Pinpoint the cell where the given text exists, returning its [x, y] midpoint coordinate. 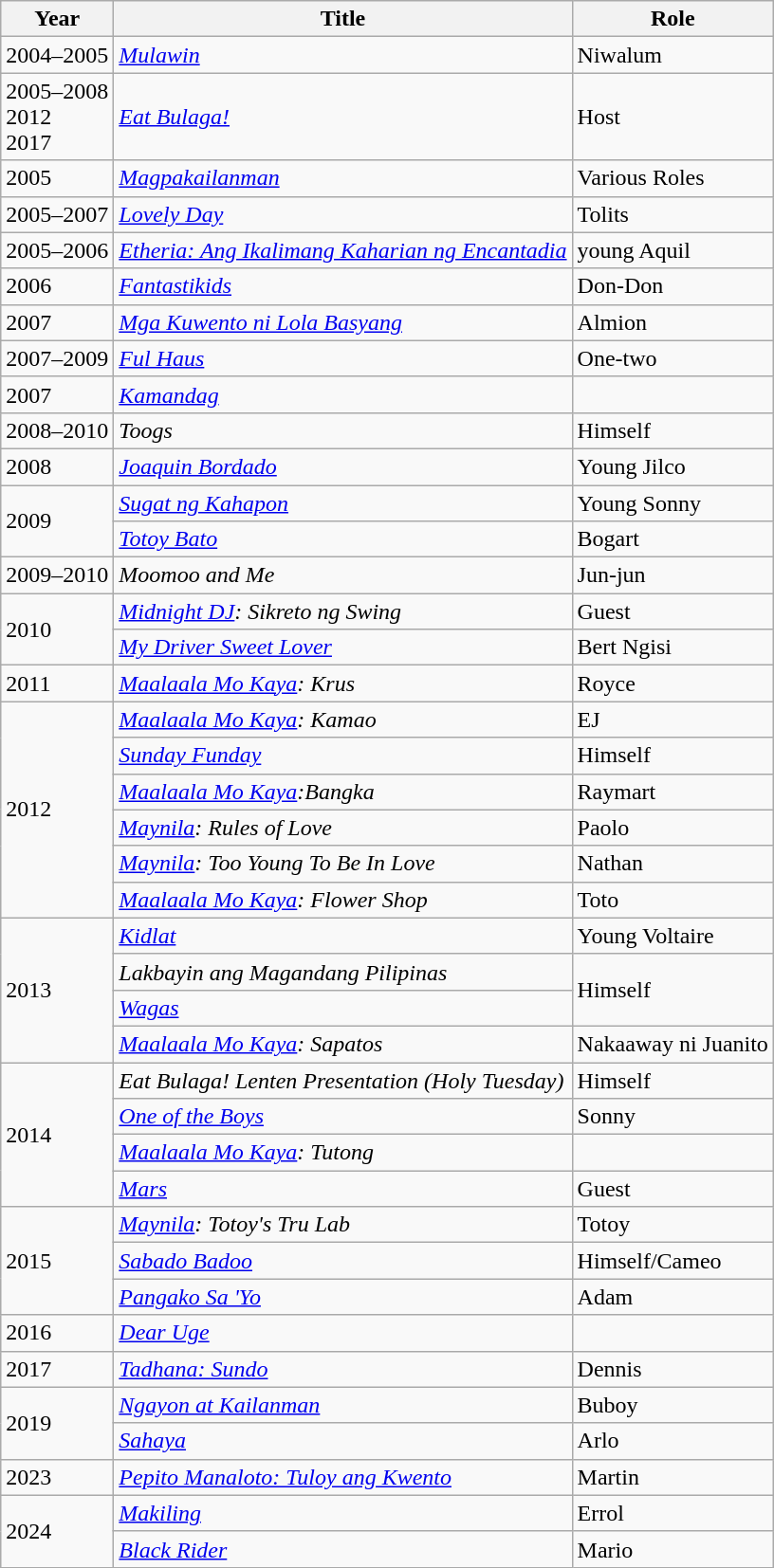
Sahaya [343, 1441]
Host [673, 117]
Lovely Day [343, 214]
Moomoo and Me [343, 575]
2016 [57, 1333]
Raymart [673, 792]
Toto [673, 900]
Fantastikids [343, 286]
Pangako Sa 'Yo [343, 1297]
Mario [673, 1549]
2008–2010 [57, 430]
My Driver Sweet Lover [343, 647]
Niwalum [673, 55]
2024 [57, 1531]
2017 [57, 1369]
Mga Kuwento ni Lola Basyang [343, 322]
2019 [57, 1423]
Don-Don [673, 286]
Maalaala Mo Kaya:Bangka [343, 792]
Role [673, 19]
young Aquil [673, 250]
2004–2005 [57, 55]
Kamandag [343, 394]
One of the Boys [343, 1117]
EJ [673, 720]
Pepito Manaloto: Tuloy ang Kwento [343, 1477]
2009–2010 [57, 575]
2006 [57, 286]
Maynila: Totoy's Tru Lab [343, 1225]
Errol [673, 1513]
Royce [673, 684]
Joaquin Bordado [343, 466]
Bert Ngisi [673, 647]
Midnight DJ: Sikreto ng Swing [343, 611]
Sabado Badoo [343, 1261]
Young Jilco [673, 466]
2014 [57, 1134]
Almion [673, 322]
Wagas [343, 1008]
Various Roles [673, 178]
Himself/Cameo [673, 1261]
2007–2009 [57, 358]
2023 [57, 1477]
Toogs [343, 430]
Nathan [673, 864]
Nakaaway ni Juanito [673, 1044]
2008 [57, 466]
2005 [57, 178]
Bogart [673, 539]
Adam [673, 1297]
Eat Bulaga! [343, 117]
Ful Haus [343, 358]
Makiling [343, 1513]
Totoy [673, 1225]
Magpakailanman [343, 178]
2005–2007 [57, 214]
Arlo [673, 1441]
2015 [57, 1261]
Maalaala Mo Kaya: Kamao [343, 720]
Tolits [673, 214]
Kidlat [343, 936]
Title [343, 19]
Paolo [673, 828]
Maalaala Mo Kaya: Krus [343, 684]
Maynila: Too Young To Be In Love [343, 864]
Dennis [673, 1369]
2005–200820122017 [57, 117]
2005–2006 [57, 250]
Year [57, 19]
2012 [57, 810]
Mulawin [343, 55]
Totoy Bato [343, 539]
Young Voltaire [673, 936]
Maalaala Mo Kaya: Flower Shop [343, 900]
2010 [57, 629]
Jun-jun [673, 575]
2011 [57, 684]
Sonny [673, 1117]
2013 [57, 990]
Black Rider [343, 1549]
Maalaala Mo Kaya: Tutong [343, 1153]
Buboy [673, 1405]
Maalaala Mo Kaya: Sapatos [343, 1044]
Martin [673, 1477]
Young Sonny [673, 503]
One-two [673, 358]
Sunday Funday [343, 756]
Sugat ng Kahapon [343, 503]
Tadhana: Sundo [343, 1369]
Mars [343, 1189]
Lakbayin ang Magandang Pilipinas [343, 972]
Eat Bulaga! Lenten Presentation (Holy Tuesday) [343, 1080]
Etheria: Ang Ikalimang Kaharian ng Encantadia [343, 250]
Ngayon at Kailanman [343, 1405]
Maynila: Rules of Love [343, 828]
2009 [57, 521]
Dear Uge [343, 1333]
